Detect which cell encompasses the target text, then output its (X, Y) center coordinate. 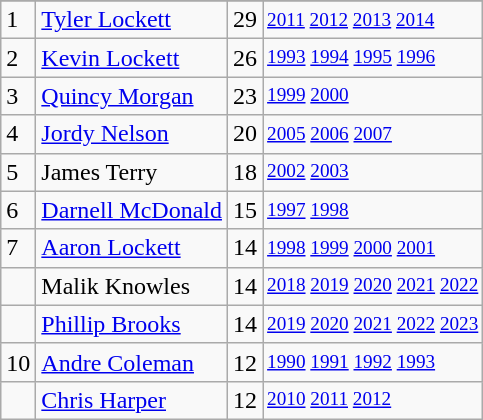
18 (244, 172)
26 (244, 58)
7 (18, 248)
2018 2019 2020 2021 2022 (373, 286)
2011 2012 2013 2014 (373, 20)
2019 2020 2021 2022 2023 (373, 324)
29 (244, 20)
Phillip Brooks (132, 324)
3 (18, 96)
4 (18, 134)
Darnell McDonald (132, 210)
1999 2000 (373, 96)
Andre Coleman (132, 362)
Quincy Morgan (132, 96)
5 (18, 172)
2 (18, 58)
2010 2011 2012 (373, 400)
Aaron Lockett (132, 248)
James Terry (132, 172)
23 (244, 96)
Malik Knowles (132, 286)
1993 1994 1995 1996 (373, 58)
15 (244, 210)
6 (18, 210)
Kevin Lockett (132, 58)
10 (18, 362)
1997 1998 (373, 210)
1 (18, 20)
2005 2006 2007 (373, 134)
1990 1991 1992 1993 (373, 362)
1998 1999 2000 2001 (373, 248)
Jordy Nelson (132, 134)
20 (244, 134)
Tyler Lockett (132, 20)
Chris Harper (132, 400)
2002 2003 (373, 172)
